Identify which cell holds the provided text, then report its (x, y) central coordinate. 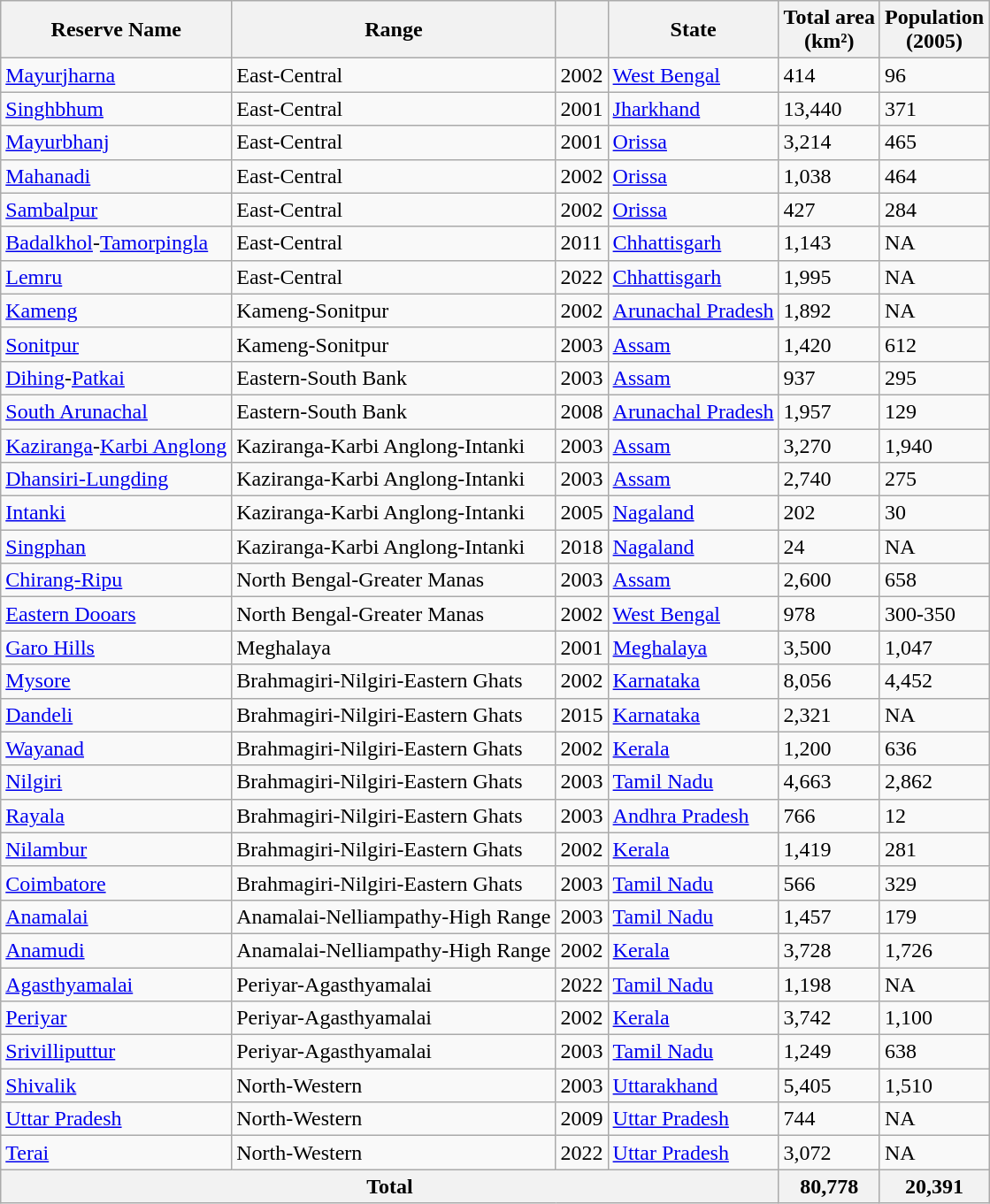
Range (394, 30)
2011 (582, 243)
Intanki (117, 513)
Kaziranga-Karbi Anglong (117, 445)
Dihing-Patkai (117, 378)
202 (829, 513)
Jharkhand (694, 109)
179 (934, 916)
937 (829, 378)
1,510 (934, 1085)
Kameng (117, 311)
Anamudi (117, 950)
Coimbatore (117, 883)
284 (934, 210)
636 (934, 748)
658 (934, 580)
Nilgiri (117, 782)
2008 (582, 411)
638 (934, 1052)
465 (934, 142)
427 (829, 210)
2018 (582, 547)
Population (2005) (934, 30)
Mahanadi (117, 176)
4,452 (934, 681)
1,047 (934, 648)
129 (934, 411)
766 (829, 816)
1,957 (829, 411)
281 (934, 849)
612 (934, 344)
566 (829, 883)
4,663 (829, 782)
13,440 (829, 109)
Dandeli (117, 715)
3,500 (829, 648)
Dhansiri-Lungding (117, 479)
1,940 (934, 445)
Uttarakhand (694, 1085)
2,321 (829, 715)
275 (934, 479)
Rayala (117, 816)
1,457 (829, 916)
Nilambur (117, 849)
744 (829, 1119)
2009 (582, 1119)
300-350 (934, 614)
State (694, 30)
329 (934, 883)
1,892 (829, 311)
3,270 (829, 445)
3,742 (829, 1018)
3,214 (829, 142)
Terai (117, 1153)
2,600 (829, 580)
464 (934, 176)
1,038 (829, 176)
Andhra Pradesh (694, 816)
1,995 (829, 277)
Singphan (117, 547)
Garo Hills (117, 648)
295 (934, 378)
Chirang-Ripu (117, 580)
Mayurjharna (117, 75)
1,198 (829, 985)
Mayurbhanj (117, 142)
Total (389, 1186)
2005 (582, 513)
Sonitpur (117, 344)
12 (934, 816)
80,778 (829, 1186)
Agasthyamalai (117, 985)
24 (829, 547)
30 (934, 513)
1,249 (829, 1052)
Mysore (117, 681)
3,728 (829, 950)
Sambalpur (117, 210)
371 (934, 109)
1,726 (934, 950)
Total area (km²) (829, 30)
96 (934, 75)
978 (829, 614)
Shivalik (117, 1085)
2,862 (934, 782)
5,405 (829, 1085)
South Arunachal (117, 411)
Eastern Dooars (117, 614)
1,100 (934, 1018)
1,419 (829, 849)
Periyar (117, 1018)
2,740 (829, 479)
20,391 (934, 1186)
Badalkhol-Tamorpingla (117, 243)
Srivilliputtur (117, 1052)
8,056 (829, 681)
Reserve Name (117, 30)
2015 (582, 715)
3,072 (829, 1153)
Singhbhum (117, 109)
1,200 (829, 748)
Lemru (117, 277)
1,143 (829, 243)
1,420 (829, 344)
414 (829, 75)
Anamalai (117, 916)
Wayanad (117, 748)
